Identify which cell holds the provided text, then report its [X, Y] central coordinate. 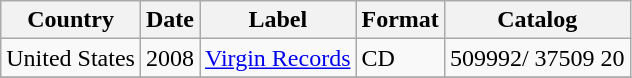
CD [400, 58]
Virgin Records [278, 58]
Catalog [537, 20]
509992/ 37509 20 [537, 58]
Date [170, 20]
United States [71, 58]
Country [71, 20]
Format [400, 20]
Label [278, 20]
2008 [170, 58]
